Capture the cell that displays the provided text and extract its [X, Y] central coordinate. 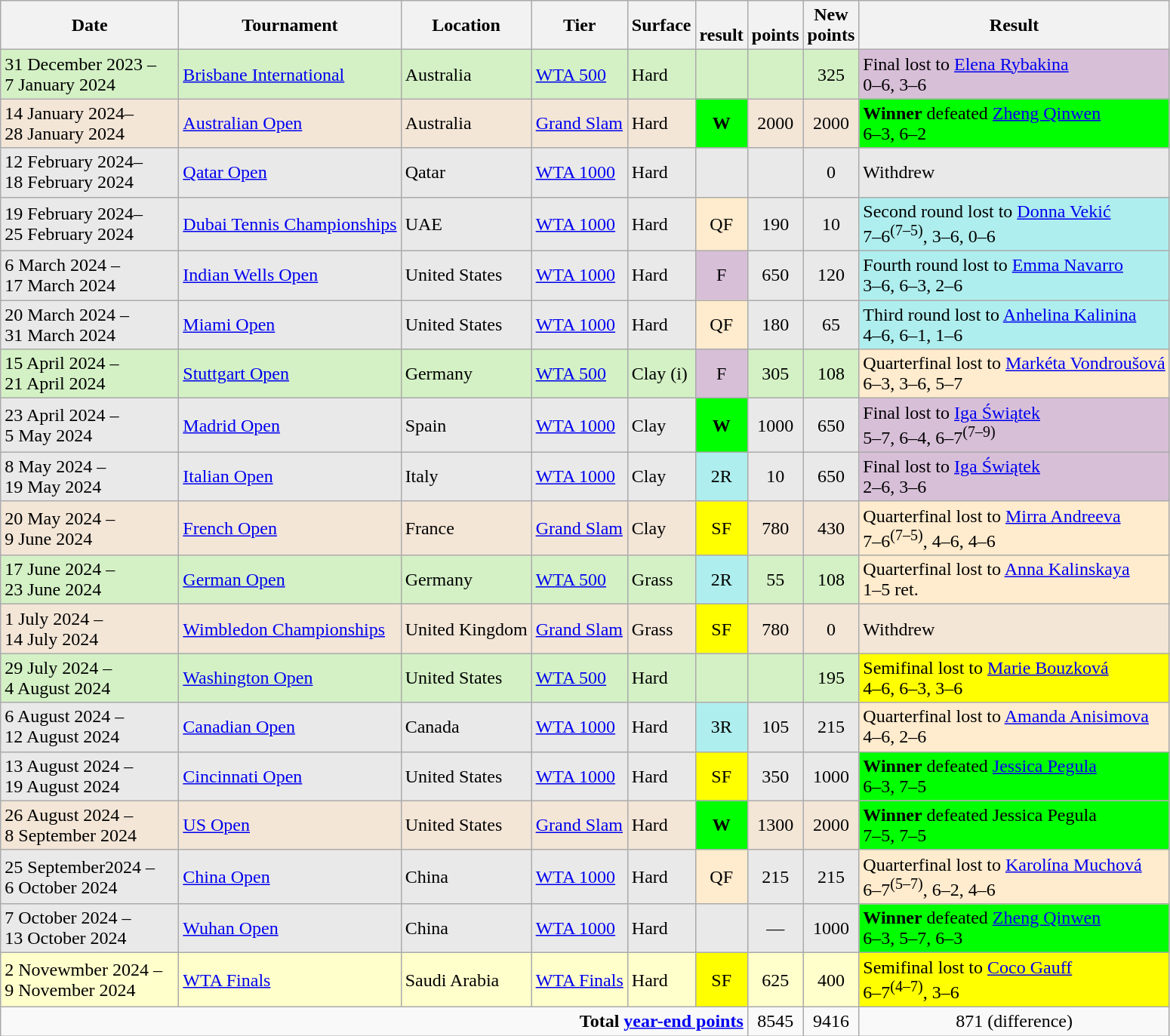
23 April 2024 –5 May 2024 [90, 426]
Washington Open [290, 678]
Stuttgart Open [290, 374]
Semifinal lost to Coco Gauff 6–7(4–7), 3–6 [1015, 980]
2 Novewmber 2024 –9 November 2024 [90, 980]
UAE [466, 224]
Result [1015, 26]
Miami Open [290, 324]
55 [775, 579]
350 [775, 776]
Italian Open [290, 477]
190 [775, 224]
65 [831, 324]
7 October 2024 –13 October 2024 [90, 928]
Surface [661, 26]
12 February 2024–18 February 2024 [90, 172]
Italy [466, 477]
9416 [831, 1021]
Dubai Tennis Championships [290, 224]
195 [831, 678]
31 December 2023 – 7 January 2024 [90, 74]
6 March 2024 – 17 March 2024 [90, 276]
Spain [466, 426]
120 [831, 276]
400 [831, 980]
625 [775, 980]
3R [722, 727]
Final lost to Iga Świątek 5–7, 6–4, 6–7(7–9) [1015, 426]
29 July 2024 –4 August 2024 [90, 678]
Qatar [466, 172]
Final lost to Iga Świątek 2–6, 3–6 [1015, 477]
19 February 2024–25 February 2024 [90, 224]
8 May 2024 –19 May 2024 [90, 477]
German Open [290, 579]
points [775, 26]
— [775, 928]
Indian Wells Open [290, 276]
Madrid Open [290, 426]
25 September2024 –6 October 2024 [90, 877]
Wuhan Open [290, 928]
180 [775, 324]
Fourth round lost to Emma Navarro 3–6, 6–3, 2–6 [1015, 276]
Wimbledon Championships [290, 629]
17 June 2024 –23 June 2024 [90, 579]
305 [775, 374]
1300 [775, 825]
20 May 2024 –9 June 2024 [90, 528]
Winner defeated Jessica Pegula 6–3, 7–5 [1015, 776]
15 April 2024 –21 April 2024 [90, 374]
20 March 2024 –31 March 2024 [90, 324]
Brisbane International [290, 74]
26 August 2024 –8 September 2024 [90, 825]
Quarterfinal lost to Karolína Muchová 6–7(5–7), 6–2, 4–6 [1015, 877]
Third round lost to Anhelina Kalinina 4–6, 6–1, 1–6 [1015, 324]
Cincinnati Open [290, 776]
Winner defeated Jessica Pegula 7–5, 7–5 [1015, 825]
Quarterfinal lost to Mirra Andreeva 7–6(7–5), 4–6, 4–6 [1015, 528]
Quarterfinal lost to Markéta Vondroušová 6–3, 3–6, 5–7 [1015, 374]
Tournament [290, 26]
Newpoints [831, 26]
France [466, 528]
Tier [580, 26]
6 August 2024 –12 August 2024 [90, 727]
Australian Open [290, 124]
8545 [775, 1021]
Canada [466, 727]
Final lost to Elena Rybakina 0–6, 3–6 [1015, 74]
French Open [290, 528]
Semifinal lost to Marie Bouzková 4–6, 6–3, 3–6 [1015, 678]
Date [90, 26]
13 August 2024 –19 August 2024 [90, 776]
Qatar Open [290, 172]
Canadian Open [290, 727]
Quarterfinal lost to Anna Kalinskaya 1–5 ret. [1015, 579]
325 [831, 74]
105 [775, 727]
Winner defeated Zheng Qinwen 6–3, 5–7, 6–3 [1015, 928]
14 January 2024–28 January 2024 [90, 124]
US Open [290, 825]
871 (difference) [1015, 1021]
Saudi Arabia [466, 980]
Location [466, 26]
Total year-end points [374, 1021]
Quarterfinal lost to Amanda Anisimova 4–6, 2–6 [1015, 727]
430 [831, 528]
China Open [290, 877]
Winner defeated Zheng Qinwen 6–3, 6–2 [1015, 124]
Second round lost to Donna Vekić 7–6(7–5), 3–6, 0–6 [1015, 224]
1 July 2024 –14 July 2024 [90, 629]
United Kingdom [466, 629]
Clay (i) [661, 374]
result [722, 26]
